Locate the cell with the specified text and output its (x, y) center coordinate. 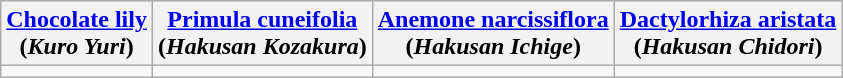
Chocolate lily(Kuro Yuri) (77, 34)
Primula cuneifolia(Hakusan Kozakura) (262, 34)
Anemone narcissiflora(Hakusan Ichige) (493, 34)
Dactylorhiza aristata(Hakusan Chidori) (728, 34)
